Find where the given text appears and provide that cell's center as (X, Y) coordinate. 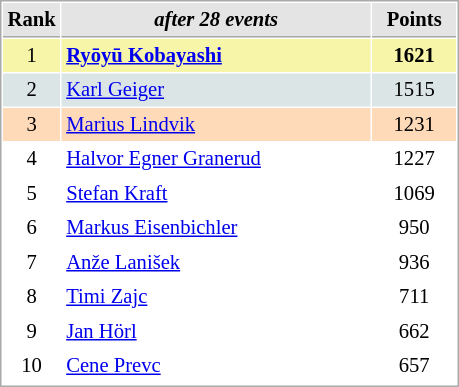
936 (414, 262)
1515 (414, 90)
Marius Lindvik (216, 124)
711 (414, 296)
1 (32, 56)
662 (414, 332)
4 (32, 158)
1069 (414, 194)
after 28 events (216, 20)
Ryōyū Kobayashi (216, 56)
8 (32, 296)
5 (32, 194)
Karl Geiger (216, 90)
2 (32, 90)
Markus Eisenbichler (216, 228)
Anže Lanišek (216, 262)
Jan Hörl (216, 332)
Points (414, 20)
Stefan Kraft (216, 194)
Cene Prevc (216, 366)
950 (414, 228)
1227 (414, 158)
Halvor Egner Granerud (216, 158)
7 (32, 262)
6 (32, 228)
Rank (32, 20)
9 (32, 332)
657 (414, 366)
10 (32, 366)
1231 (414, 124)
Timi Zajc (216, 296)
3 (32, 124)
1621 (414, 56)
